Determine the (X, Y) coordinate at the center of the cell enclosing the given text.  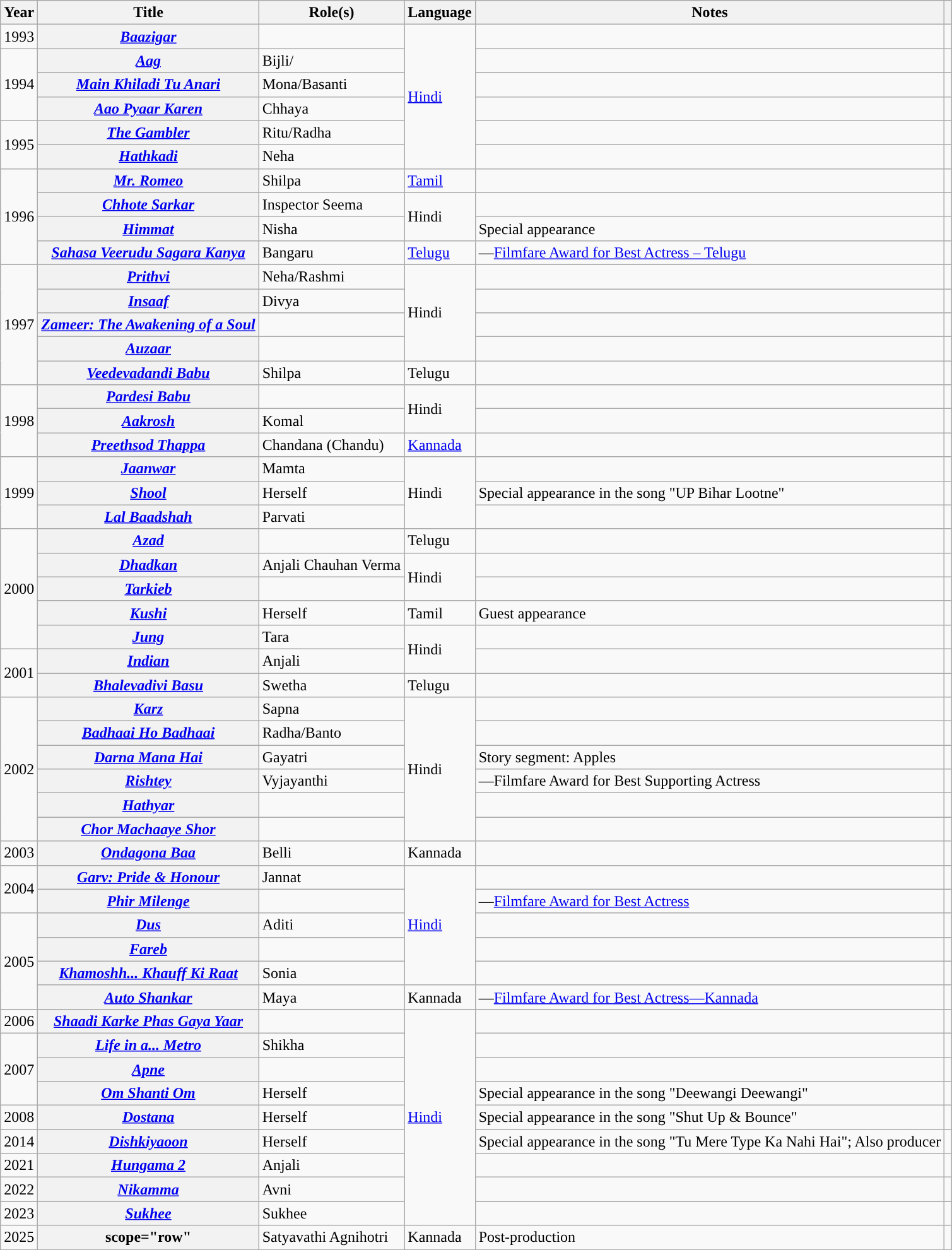
Mona/Basanti (332, 85)
Main Khiladi Tu Anari (148, 85)
Tara (332, 637)
Belli (332, 853)
2001 (19, 673)
Komal (332, 421)
Dhadkan (148, 565)
2025 (19, 1237)
Kushi (148, 613)
Parvati (332, 517)
—Filmfare Award for Best Actress – Telugu (709, 252)
Role(s) (332, 13)
scope="row" (148, 1237)
Neha/Rashmi (332, 276)
Story segment: Apples (709, 757)
1999 (19, 493)
Prithvi (148, 276)
Radha/Banto (332, 733)
Apne (148, 1070)
Hathyar (148, 805)
Special appearance in the song "Shut Up & Bounce" (709, 1117)
2004 (19, 889)
Tarkieb (148, 589)
Title (148, 13)
Pardesi Babu (148, 397)
Dus (148, 925)
Preethsod Thappa (148, 445)
2008 (19, 1117)
Chhote Sarkar (148, 204)
Swetha (332, 685)
Hungama 2 (148, 1165)
Baazigar (148, 37)
Maya (332, 997)
Bangaru (332, 252)
1998 (19, 421)
Jung (148, 637)
1995 (19, 144)
—Filmfare Award for Best Actress (709, 901)
Nisha (332, 228)
Himmat (148, 228)
Bhalevadivi Basu (148, 685)
2006 (19, 1021)
Language (440, 13)
Chhaya (332, 109)
Shaadi Karke Phas Gaya Yaar (148, 1021)
Bijli/ (332, 61)
Azad (148, 541)
Chor Machaaye Shor (148, 829)
Jannat (332, 877)
Mr. Romeo (148, 180)
2021 (19, 1165)
Special appearance in the song "Deewangi Deewangi" (709, 1094)
Shikha (332, 1045)
—Filmfare Award for Best Actress—Kannada (709, 997)
2005 (19, 961)
Badhaai Ho Badhaai (148, 733)
Auzaar (148, 349)
Special appearance in the song "Tu Mere Type Ka Nahi Hai"; Also producer (709, 1141)
Vyjayanthi (332, 781)
2014 (19, 1141)
2002 (19, 769)
Karz (148, 709)
Om Shanti Om (148, 1094)
1993 (19, 37)
2023 (19, 1213)
Special appearance (709, 228)
Neha (332, 156)
Garv: Pride & Honour (148, 877)
Mamta (332, 469)
Shool (148, 493)
2000 (19, 589)
1994 (19, 85)
Sahasa Veerudu Sagara Kanya (148, 252)
Zameer: The Awakening of a Soul (148, 325)
Khamoshh... Khauff Ki Raat (148, 973)
Divya (332, 301)
Notes (709, 13)
Satyavathi Agnihotri (332, 1237)
Phir Milenge (148, 901)
Sonia (332, 973)
Chandana (Chandu) (332, 445)
Anjali Chauhan Verma (332, 565)
2007 (19, 1069)
Dostana (148, 1117)
Dishkiyaoon (148, 1141)
Aakrosh (148, 421)
Gayatri (332, 757)
—Filmfare Award for Best Supporting Actress (709, 781)
Lal Baadshah (148, 517)
Jaanwar (148, 469)
Guest appearance (709, 613)
Fareb (148, 949)
Hathkadi (148, 156)
Ondagona Baa (148, 853)
1997 (19, 324)
Nikamma (148, 1189)
Ritu/Radha (332, 133)
1996 (19, 216)
The Gambler (148, 133)
Insaaf (148, 301)
Indian (148, 661)
Darna Mana Hai (148, 757)
Aao Pyaar Karen (148, 109)
Inspector Seema (332, 204)
Rishtey (148, 781)
2003 (19, 853)
Sapna (332, 709)
Post-production (709, 1237)
2022 (19, 1189)
Aditi (332, 925)
Year (19, 13)
Veedevadandi Babu (148, 373)
Aag (148, 61)
Avni (332, 1189)
Life in a... Metro (148, 1045)
Special appearance in the song "UP Bihar Lootne" (709, 493)
Auto Shankar (148, 997)
